Return (x, y) of the center of cell containing provided text 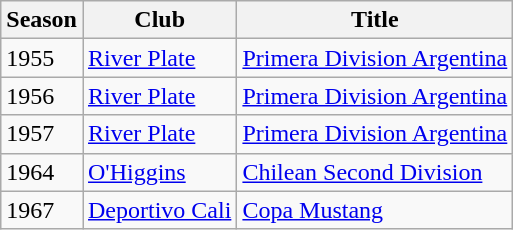
1967 (42, 210)
Title (375, 20)
Copa Mustang (375, 210)
1955 (42, 58)
1964 (42, 172)
Club (159, 20)
1956 (42, 96)
Deportivo Cali (159, 210)
O'Higgins (159, 172)
Season (42, 20)
1957 (42, 134)
Chilean Second Division (375, 172)
